Extract the [X, Y] coordinate from the center of the cell holding the provided text.  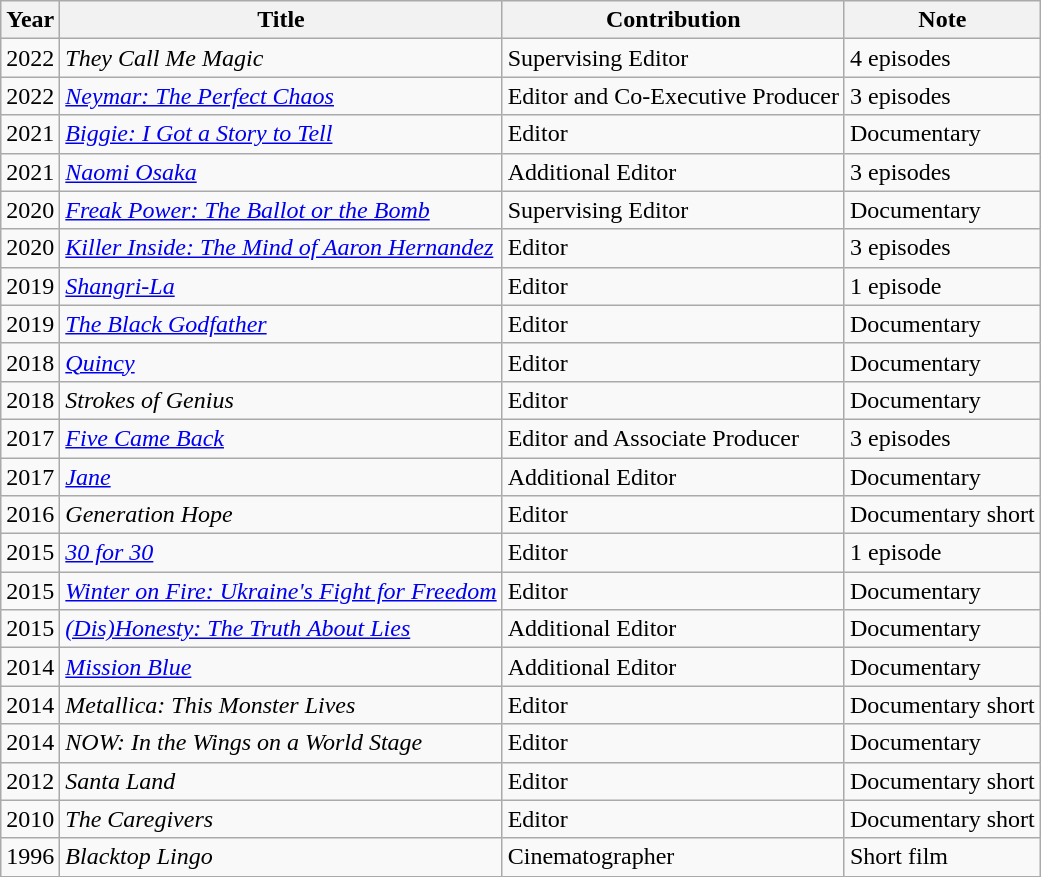
Generation Hope [281, 515]
NOW: In the Wings on a World Stage [281, 743]
4 episodes [942, 58]
Freak Power: The Ballot or the Bomb [281, 210]
Short film [942, 857]
Year [30, 20]
1996 [30, 857]
Quincy [281, 362]
Killer Inside: The Mind of Aaron Hernandez [281, 248]
2010 [30, 819]
2012 [30, 781]
Neymar: The Perfect Chaos [281, 96]
The Caregivers [281, 819]
Biggie: I Got a Story to Tell [281, 134]
Editor and Co-Executive Producer [673, 96]
Blacktop Lingo [281, 857]
Note [942, 20]
30 for 30 [281, 553]
Jane [281, 477]
Metallica: This Monster Lives [281, 705]
Winter on Fire: Ukraine's Fight for Freedom [281, 591]
(Dis)Honesty: The Truth About Lies [281, 629]
Strokes of Genius [281, 400]
Five Came Back [281, 438]
Mission Blue [281, 667]
They Call Me Magic [281, 58]
Contribution [673, 20]
Title [281, 20]
2016 [30, 515]
Editor and Associate Producer [673, 438]
Cinematographer [673, 857]
Naomi Osaka [281, 172]
Santa Land [281, 781]
Shangri-La [281, 286]
The Black Godfather [281, 324]
